Identify which cell holds the provided text, then report its (X, Y) central coordinate. 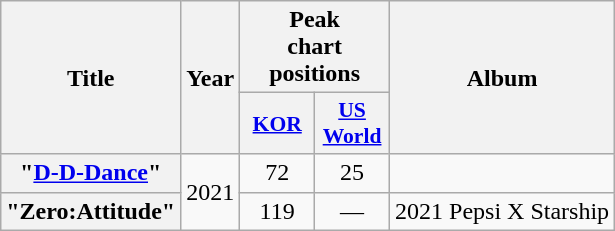
— (352, 211)
KOR (278, 124)
119 (278, 211)
Album (502, 78)
Title (91, 78)
72 (278, 173)
25 (352, 173)
"Zero:Attitude" (91, 211)
Peakchartpositions (315, 47)
"D-D-Dance" (91, 173)
2021 (210, 192)
USWorld (352, 124)
Year (210, 78)
2021 Pepsi X Starship (502, 211)
